From the cell containing the given text, extract its center point as [X, Y] coordinate. 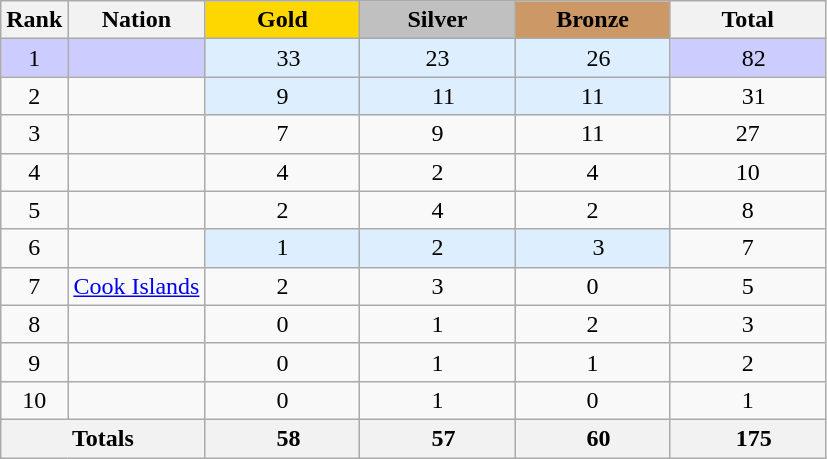
82 [748, 58]
Nation [136, 20]
Cook Islands [136, 286]
Rank [34, 20]
58 [282, 438]
Total [748, 20]
57 [438, 438]
60 [592, 438]
27 [748, 134]
Totals [103, 438]
175 [748, 438]
6 [34, 248]
33 [282, 58]
Gold [282, 20]
Bronze [592, 20]
Silver [438, 20]
26 [592, 58]
31 [748, 96]
23 [438, 58]
